Determine the [x, y] coordinate at the center of the cell enclosing the given text.  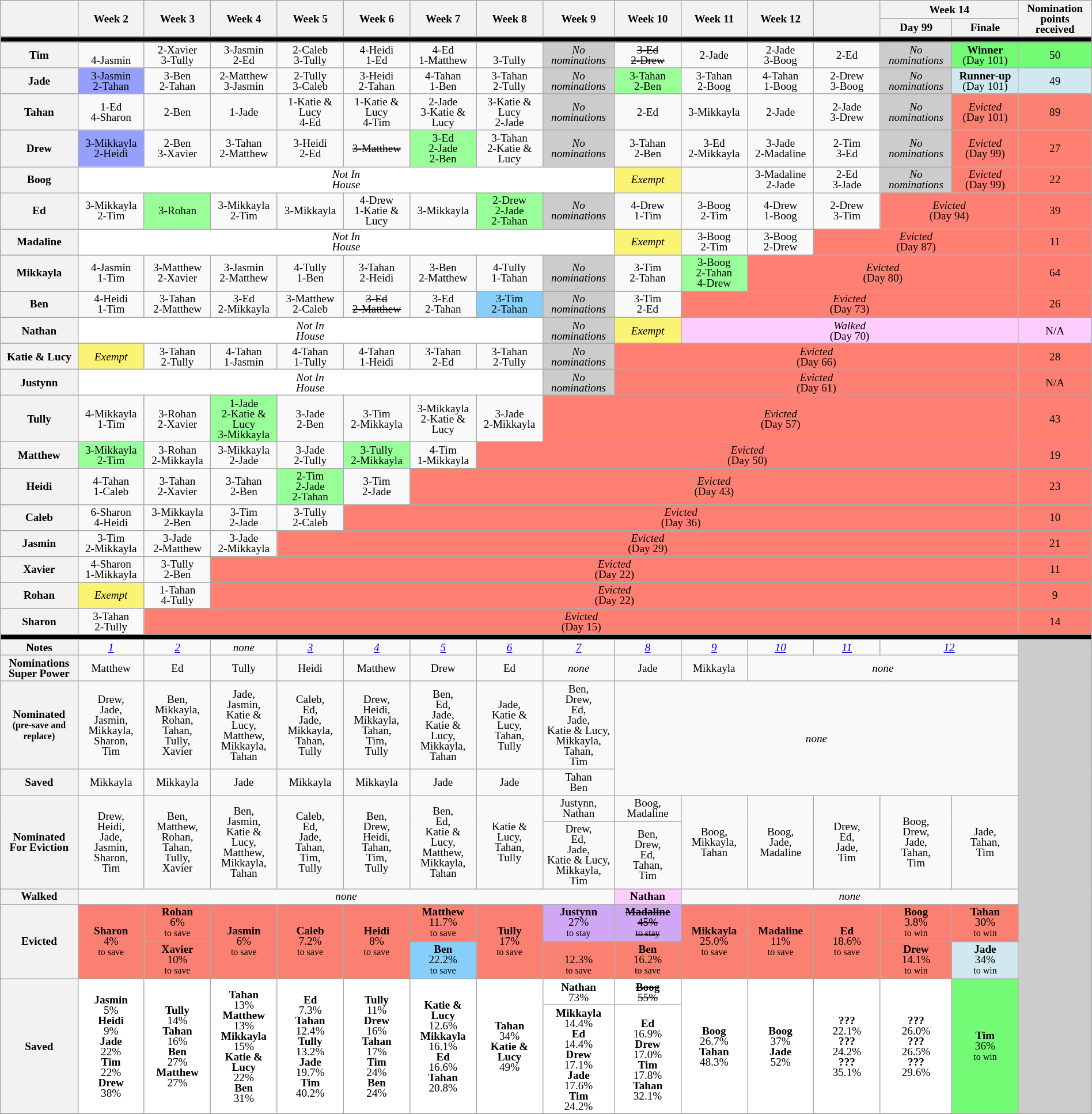
12.3%to save [578, 960]
Week 12 [781, 18]
2-Jade3-Katie & Lucy [443, 112]
Evicted(Day 66) [817, 356]
Justynn [39, 382]
Matthew11.7%to save [443, 923]
Evicted(Day 61) [817, 382]
3-Jade2-Tully [310, 455]
Evicted(Day 15) [581, 621]
Ben,Drew,Heidi,Tahan,Tim,Tully [377, 842]
3-Ben2-Tahan [177, 81]
2 [177, 647]
22 [1055, 180]
3 [310, 647]
Ben,Ed,Katie & Lucy,Matthew,Mikkayla,Tahan [443, 842]
4-Tully1-Tahan [509, 273]
43 [1055, 419]
Ben,Ed,Jade,Katie & Lucy,Mikkayla,Tahan [443, 725]
Tim36%to win [985, 1046]
Finale [985, 28]
Week 11 [714, 18]
39 [1055, 211]
Evicted(Day 87) [916, 242]
Notes [39, 647]
Madaline45%to stay [647, 923]
Caleb,Ed,Jade,Mikkayla,Tahan,Tully [310, 725]
Week 6 [377, 18]
Week 14 [949, 10]
4-Jasmin1-Tim [111, 273]
Boog,Jade,Madaline [781, 842]
Justynn,Nathan [578, 808]
3-Jasmin2-Tahan [111, 81]
2-Xavier3-Tully [177, 55]
3-Rohan [177, 211]
12 [949, 647]
23 [1055, 486]
Katie & Lucy12.6%Mikkayla16.1%Ed16.6%Tahan20.8% [443, 1046]
3-Ed2-Tahan [443, 304]
Ben,Jasmin,Katie & Lucy,Matthew,Mikkayla,Tahan [244, 842]
3-Mikkayla2-Jade [244, 455]
3-Katie & Lucy2-Jade [509, 112]
Jasmin5%Heidi9%Jade22%Tim22%Drew38% [111, 1046]
3-Matthew2-Xavier [177, 273]
Evicted(Day 73) [850, 304]
Mikkayla25.0%to save [714, 942]
3-Tully2-Mikkayla [377, 455]
14 [1055, 621]
Xavier [39, 569]
Caleb [39, 517]
Tahan13%Matthew13%Mikkayla15%Katie & Lucy22%Ben31% [244, 1046]
21 [1055, 543]
Walked [39, 897]
Nominated(pre-save and replace) [39, 725]
Evicted(Day 36) [681, 517]
2-Jade3-Drew [847, 112]
4-Tahan1-Caleb [111, 486]
Day 99 [916, 28]
3-Tahan2-Katie & Lucy [509, 149]
1-Jade2-Katie & Lucy 3-Mikkayla [244, 419]
Jade34%to win [985, 960]
4-Tully1-Ben [310, 273]
Ed7.3%Tahan12.4%Tully13.2%Jade19.7%Tim40.2% [310, 1046]
???22.1%???24.2%???35.1% [847, 1046]
3-Ed2-Jade2-Ben [443, 149]
Tahan34%Katie & Lucy49% [509, 1046]
Week 7 [443, 18]
3-Boog2-Drew [781, 242]
Boog55% [647, 991]
Evicted(Day 29) [647, 543]
Ed18.6%to save [847, 942]
4-Tahan1-Boog [781, 81]
Tahan [39, 112]
Ed16.9%Drew17.0%Tim17.8%Tahan32.1% [647, 1059]
4-Drew1-Katie & Lucy [377, 211]
Drew,Ed,Jade,Tim [847, 842]
Boog,Drew,Jade,Tahan,Tim [916, 842]
4-Tahan1-Heidi [377, 356]
Boog3.8%to win [916, 923]
4-Drew1-Tim [647, 211]
Caleb,Ed,Jade,Tahan,Tim,Tully [310, 842]
49 [1055, 81]
2-Ben3-Xavier [177, 149]
2-Ed3-Jade [847, 180]
3-Matthew2-Caleb [310, 304]
4-Tahan1-Jasmin [244, 356]
Boog,Madaline [647, 808]
3-Tahan2-Boog [714, 81]
3-Tully [509, 55]
6-Sharon4-Heidi [111, 517]
Nominationpointsreceived [1055, 18]
3-Mikkayla2-Ben [177, 517]
Drew,Jade,Jasmin,Mikkayla,Sharon,Tim [111, 725]
3-Jade2-Ben [310, 419]
Tully17%to save [509, 942]
3-Jasmin2-Ed [244, 55]
4 [377, 647]
Ben,Mikkayla,Rohan,Tahan,Tully,Xavier [177, 725]
3-Tahan2-Heidi [377, 273]
7 [578, 647]
3-Rohan2-Xavier [177, 419]
Week 3 [177, 18]
4-Sharon1-Mikkayla [111, 569]
1-Tahan4-Tully [177, 595]
Drew,Ed,Jade,Katie & Lucy,Mikkayla,Tim [578, 854]
Evicted(Day 50) [748, 455]
Evicted(Day 57) [780, 419]
2-Drew3-Boog [847, 81]
3-Jasmin2-Matthew [244, 273]
Xavier10%to save [177, 960]
Drew,Heidi,Jade,Jasmin,Sharon,Tim [111, 842]
3-Tahan2-Xavier [177, 486]
3-Mikkayla2-Katie & Lucy [443, 419]
Boog26.7%Tahan48.3% [714, 1046]
89 [1055, 112]
Drew14.1%to win [916, 960]
4-Ed1-Matthew [443, 55]
Evicted(Day 101) [985, 112]
Katie & Lucy,Tahan,Tully [509, 842]
Boog [39, 180]
2-Drew2-Jade2-Tahan [509, 211]
Walked(Day 70) [850, 330]
Drew,Heidi,Mikkayla,Tahan,Tim,Tully [377, 725]
1-Ed4-Sharon [111, 112]
4-Heidi1-Ed [377, 55]
Week 2 [111, 18]
2-Jade3-Boog [781, 55]
2-Matthew3-Jasmin [244, 81]
Ben,Matthew,Rohan,Tahan,Tully,Xavier [177, 842]
3-Rohan2-Mikkayla [177, 455]
Evicted(Day 43) [714, 486]
2-Drew3-Tim [847, 211]
???26.0%???26.5%???29.6% [916, 1046]
2-Tully3-Caleb [310, 81]
Madaline11%to save [781, 942]
Madaline [39, 242]
Rohan [39, 595]
NominatedFor Eviction [39, 842]
Week 5 [310, 18]
28 [1055, 356]
Tim [39, 55]
Sharon4%to save [111, 942]
Evicted [39, 942]
3-Boog2-Tahan4-Drew [714, 273]
Ben,Drew,Ed,Tahan,Tim [647, 854]
5 [443, 647]
Ben22.2%to save [443, 960]
3-Heidi2-Tahan [377, 81]
3-Jade2-Madaline [781, 149]
Ben16.2%to save [647, 960]
Justynn27%to stay [578, 923]
6 [509, 647]
Ben,Drew,Ed,Jade,Katie & Lucy,Mikkayla,Tahan,Tim [578, 725]
Tully14%Tahan16%Ben27%Matthew27% [177, 1046]
1 [111, 647]
Week 8 [509, 18]
Rohan6%to save [177, 923]
3-Tully2-Ben [177, 569]
1-Jade [244, 112]
Winner(Day 101) [985, 55]
3-Tahan2-Ed [443, 356]
Jade,Tahan,Tim [985, 842]
Jade,Katie & Lucy,Tahan,Tully [509, 725]
3-Heidi2-Ed [310, 149]
4-Tim1-Mikkayla [443, 455]
Jade,Jasmin,Katie & Lucy,Matthew,Mikkayla,Tahan [244, 725]
4-Tahan1-Tully [310, 356]
2-Ben [177, 112]
Sharon [39, 621]
3-Ben2-Matthew [443, 273]
4-Drew1-Boog [781, 211]
3-Matthew [377, 149]
Mikkayla14.4%Ed14.4%Drew17.1%Jade17.6%Tim24.2% [578, 1059]
Katie & Lucy [39, 356]
3-Tully2-Caleb [310, 517]
4-Heidi1-Tim [111, 304]
1-Katie & Lucy4-Tim [377, 112]
Tahan30%to win [985, 923]
8 [647, 647]
1-Katie & Lucy4-Ed [310, 112]
Evicted(Day 80) [884, 273]
19 [1055, 455]
Week 4 [244, 18]
Caleb7.2%to save [310, 942]
Week 10 [647, 18]
Runner-up(Day 101) [985, 81]
26 [1055, 304]
3-Ed2-Drew [647, 55]
Jasmin [39, 543]
Boog,Mikkayla,Tahan [714, 842]
64 [1055, 273]
50 [1055, 55]
4-Tahan1-Ben [443, 81]
3-Jade2-Matthew [177, 543]
2-Caleb3-Tully [310, 55]
3-Ed2-Matthew [377, 304]
2-Tim3-Ed [847, 149]
2-Tim2-Jade2-Tahan [310, 486]
Evicted(Day 94) [949, 211]
Heidi8%to save [377, 942]
3-Tim2-Ed [647, 304]
4-Mikkayla1-Tim [111, 419]
4-Jasmin [111, 55]
Week 9 [578, 18]
27 [1055, 149]
Nathan73% [578, 991]
3-Madaline2-Jade [781, 180]
Jasmin6%to save [244, 942]
TahanBen [578, 782]
Boog37%Jade52% [781, 1046]
3-Mikkayla2-Heidi [111, 149]
NominationsSuper Power [39, 668]
Tully11%Drew16%Tahan17%Tim24%Ben24% [377, 1046]
Ben [39, 304]
